Determine the [x, y] coordinate at the center of the cell enclosing the given text.  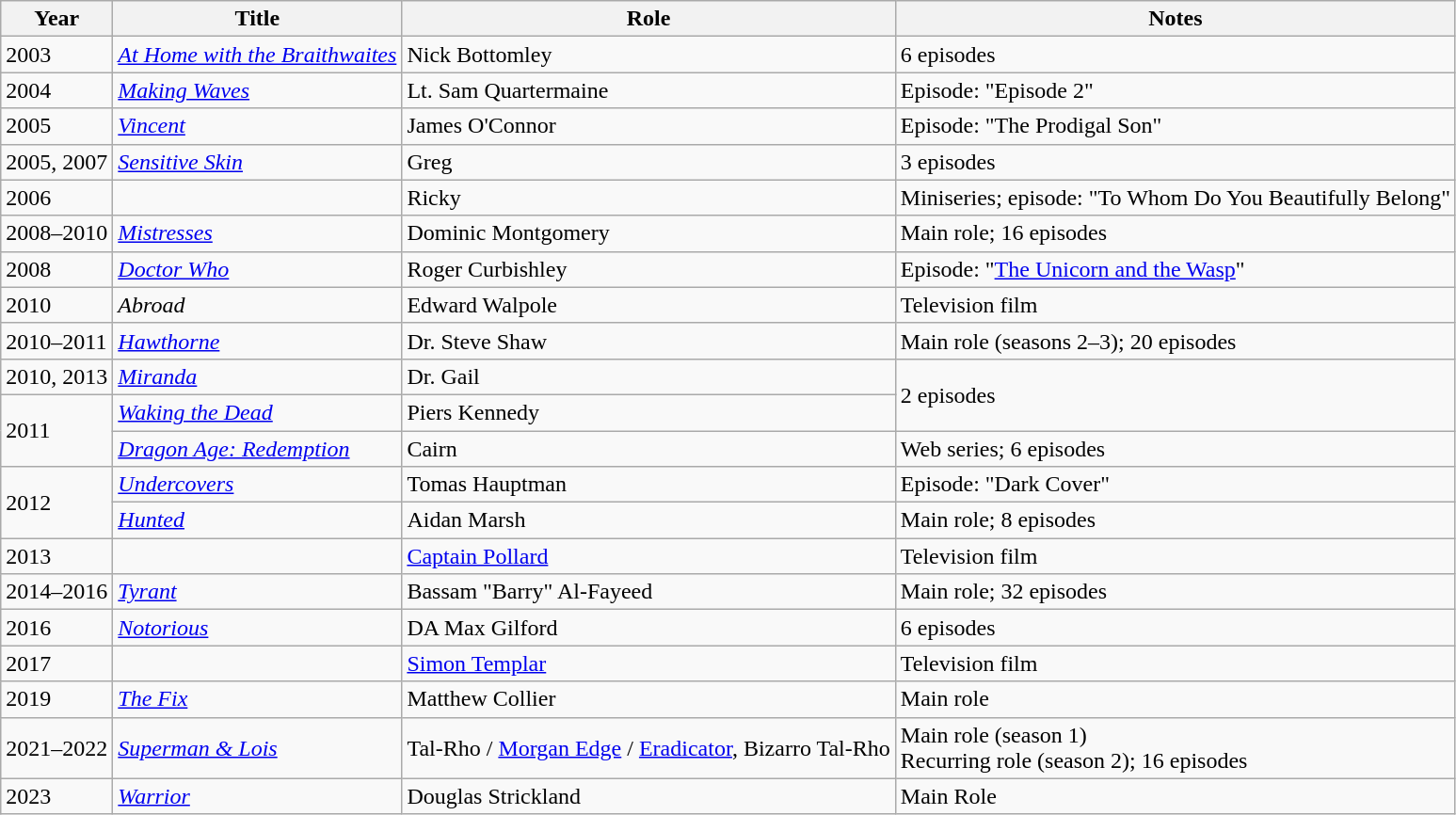
Aidan Marsh [648, 520]
Warrior [258, 796]
Notorious [258, 628]
Abroad [258, 305]
Lt. Sam Quartermaine [648, 90]
Episode: "Dark Cover" [1175, 485]
2005, 2007 [56, 162]
Matthew Collier [648, 699]
Hunted [258, 520]
Main Role [1175, 796]
Cairn [648, 449]
Main role; 32 episodes [1175, 592]
James O'Connor [648, 126]
Main role [1175, 699]
Episode: "The Prodigal Son" [1175, 126]
At Home with the Braithwaites [258, 55]
Undercovers [258, 485]
Tal-Rho / Morgan Edge / Eradicator, Bizarro Tal-Rho [648, 747]
Hawthorne [258, 341]
Miniseries; episode: "To Whom Do You Beautifully Belong" [1175, 198]
2016 [56, 628]
Dragon Age: Redemption [258, 449]
Simon Templar [648, 663]
Main role; 8 episodes [1175, 520]
Captain Pollard [648, 556]
Web series; 6 episodes [1175, 449]
2021–2022 [56, 747]
2023 [56, 796]
Ricky [648, 198]
Doctor Who [258, 269]
2006 [56, 198]
2014–2016 [56, 592]
Dominic Montgomery [648, 233]
Vincent [258, 126]
Dr. Gail [648, 376]
Miranda [258, 376]
Bassam "Barry" Al-Fayeed [648, 592]
2011 [56, 430]
Year [56, 19]
Making Waves [258, 90]
Main role (seasons 2–3); 20 episodes [1175, 341]
Piers Kennedy [648, 412]
Episode: "The Unicorn and the Wasp" [1175, 269]
Tyrant [258, 592]
The Fix [258, 699]
2019 [56, 699]
Tomas Hauptman [648, 485]
2012 [56, 503]
2008 [56, 269]
2010 [56, 305]
2005 [56, 126]
Greg [648, 162]
3 episodes [1175, 162]
Mistresses [258, 233]
2004 [56, 90]
Dr. Steve Shaw [648, 341]
Waking the Dead [258, 412]
Main role; 16 episodes [1175, 233]
2 episodes [1175, 394]
Nick Bottomley [648, 55]
2017 [56, 663]
Episode: "Episode 2" [1175, 90]
Role [648, 19]
2008–2010 [56, 233]
Main role (season 1)Recurring role (season 2); 16 episodes [1175, 747]
Douglas Strickland [648, 796]
Roger Curbishley [648, 269]
Notes [1175, 19]
2003 [56, 55]
Sensitive Skin [258, 162]
2010, 2013 [56, 376]
Edward Walpole [648, 305]
DA Max Gilford [648, 628]
Superman & Lois [258, 747]
Title [258, 19]
2013 [56, 556]
2010–2011 [56, 341]
